Locate the cell with the specified text and output its (X, Y) center coordinate. 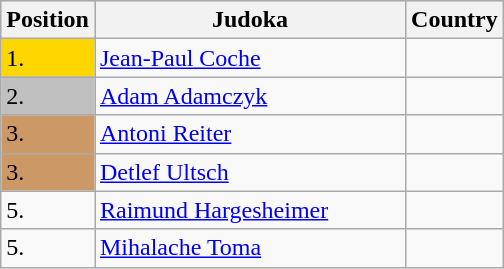
Raimund Hargesheimer (250, 210)
Adam Adamczyk (250, 96)
Detlef Ultsch (250, 172)
1. (48, 58)
Mihalache Toma (250, 248)
2. (48, 96)
Position (48, 20)
Jean-Paul Coche (250, 58)
Antoni Reiter (250, 134)
Country (455, 20)
Judoka (250, 20)
